From the cell containing the given text, extract its center point as (X, Y) coordinate. 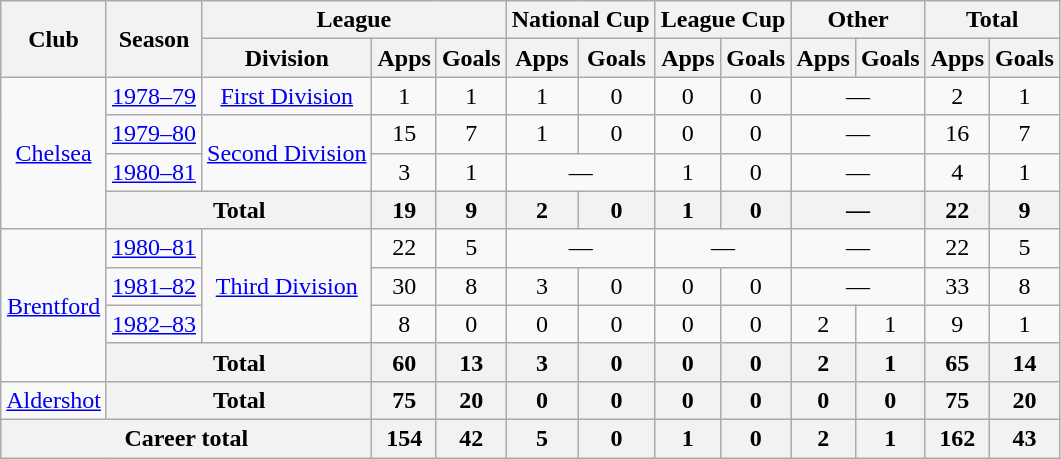
1978–79 (154, 96)
43 (1025, 438)
Chelsea (54, 153)
16 (957, 134)
65 (957, 362)
13 (471, 362)
League Cup (723, 20)
Aldershot (54, 400)
19 (404, 210)
1981–82 (154, 286)
60 (404, 362)
1982–83 (154, 324)
1979–80 (154, 134)
30 (404, 286)
Career total (186, 438)
154 (404, 438)
Brentford (54, 305)
Third Division (287, 286)
4 (957, 172)
15 (404, 134)
Other (858, 20)
Second Division (287, 153)
33 (957, 286)
162 (957, 438)
Club (54, 39)
First Division (287, 96)
National Cup (580, 20)
42 (471, 438)
Season (154, 39)
14 (1025, 362)
Division (287, 58)
League (354, 20)
